Capture the cell that displays the provided text and extract its (x, y) central coordinate. 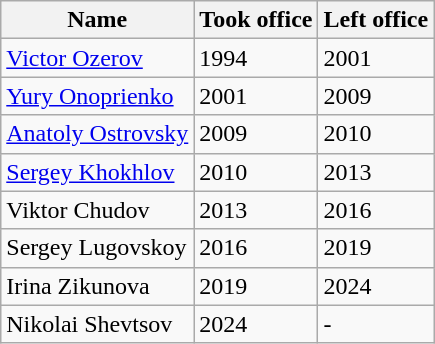
Left office (376, 20)
- (376, 324)
Nikolai Shevtsov (98, 324)
Anatoly Ostrovsky (98, 134)
1994 (256, 58)
Sergey Khokhlov (98, 172)
Name (98, 20)
Took office (256, 20)
Sergey Lugovskoy (98, 248)
Yury Onoprienko (98, 96)
Viktor Chudov (98, 210)
Victor Ozerov (98, 58)
Irina Zikunova (98, 286)
